Identify which cell holds the provided text, then report its (x, y) central coordinate. 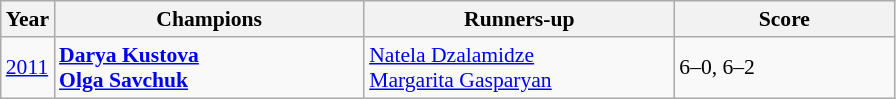
Year (28, 19)
Score (784, 19)
Darya Kustova Olga Savchuk (209, 68)
6–0, 6–2 (784, 68)
2011 (28, 68)
Natela Dzalamidze Margarita Gasparyan (519, 68)
Runners-up (519, 19)
Champions (209, 19)
